Locate the cell with the specified text and output its [x, y] center coordinate. 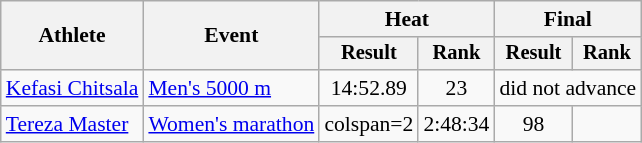
Tereza Master [72, 124]
Men's 5000 m [231, 88]
2:48:34 [456, 124]
23 [456, 88]
Athlete [72, 36]
Women's marathon [231, 124]
colspan=2 [368, 124]
did not advance [568, 88]
14:52.89 [368, 88]
Event [231, 36]
Heat [406, 19]
98 [533, 124]
Final [568, 19]
Kefasi Chitsala [72, 88]
